Detect which cell encompasses the target text, then output its (x, y) center coordinate. 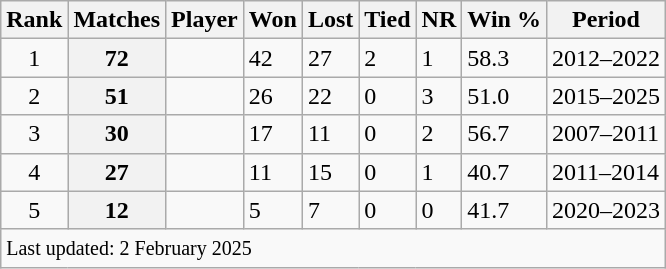
Tied (388, 20)
2015–2025 (606, 96)
30 (117, 134)
Rank (34, 20)
72 (117, 58)
58.3 (504, 58)
7 (330, 210)
2011–2014 (606, 172)
2020–2023 (606, 210)
17 (272, 134)
40.7 (504, 172)
Won (272, 20)
12 (117, 210)
51 (117, 96)
Win % (504, 20)
15 (330, 172)
22 (330, 96)
26 (272, 96)
56.7 (504, 134)
Last updated: 2 February 2025 (334, 248)
Period (606, 20)
4 (34, 172)
Lost (330, 20)
Player (205, 20)
2007–2011 (606, 134)
NR (439, 20)
41.7 (504, 210)
Matches (117, 20)
42 (272, 58)
51.0 (504, 96)
2012–2022 (606, 58)
